Search for the cell housing the specified text and yield its [x, y] center coordinate. 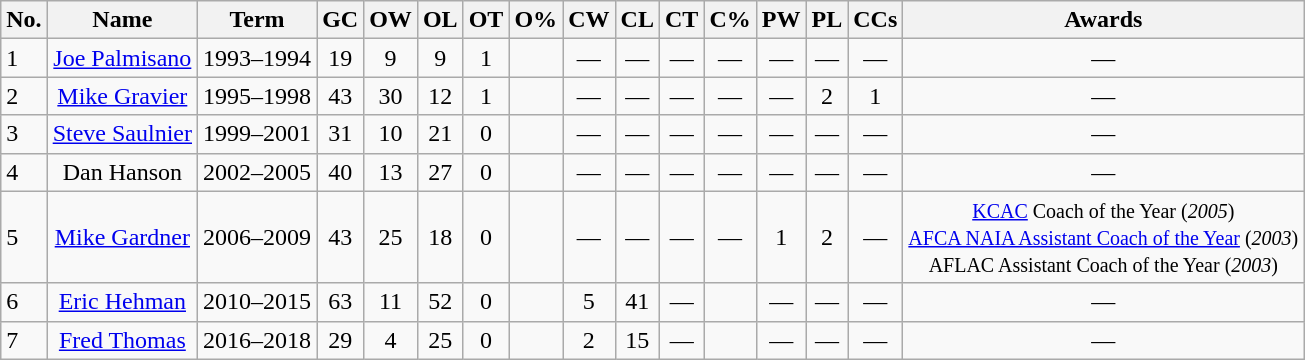
1995–1998 [258, 96]
Name [122, 20]
Mike Gravier [122, 96]
Term [258, 20]
1999–2001 [258, 134]
1993–1994 [258, 58]
Eric Hehman [122, 302]
21 [440, 134]
12 [440, 96]
PL [827, 20]
2006–2009 [258, 237]
10 [391, 134]
40 [340, 172]
CW [589, 20]
KCAC Coach of the Year (2005)AFCA NAIA Assistant Coach of the Year (2003)AFLAC Assistant Coach of the Year (2003) [1104, 237]
OL [440, 20]
CCs [876, 20]
No. [24, 20]
Mike Gardner [122, 237]
OT [486, 20]
13 [391, 172]
CT [681, 20]
Joe Palmisano [122, 58]
18 [440, 237]
Dan Hanson [122, 172]
Awards [1104, 20]
3 [24, 134]
41 [637, 302]
27 [440, 172]
2016–2018 [258, 340]
C% [730, 20]
52 [440, 302]
OW [391, 20]
6 [24, 302]
19 [340, 58]
2010–2015 [258, 302]
Steve Saulnier [122, 134]
Fred Thomas [122, 340]
15 [637, 340]
31 [340, 134]
29 [340, 340]
11 [391, 302]
GC [340, 20]
CL [637, 20]
2002–2005 [258, 172]
30 [391, 96]
O% [536, 20]
7 [24, 340]
63 [340, 302]
PW [781, 20]
